Extract the (X, Y) coordinate from the center of the cell holding the provided text.  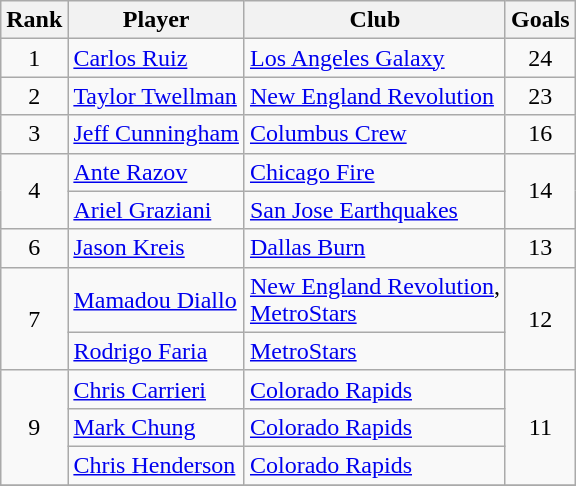
Los Angeles Galaxy (374, 58)
Chris Carrieri (156, 389)
2 (34, 96)
3 (34, 134)
24 (540, 58)
MetroStars (374, 351)
Ariel Graziani (156, 210)
Player (156, 20)
Rodrigo Faria (156, 351)
14 (540, 191)
Columbus Crew (374, 134)
Jason Kreis (156, 248)
Chris Henderson (156, 465)
Rank (34, 20)
Ante Razov (156, 172)
Mark Chung (156, 427)
New England Revolution (374, 96)
Mamadou Diallo (156, 300)
6 (34, 248)
12 (540, 318)
Club (374, 20)
New England Revolution, MetroStars (374, 300)
Jeff Cunningham (156, 134)
Carlos Ruiz (156, 58)
San Jose Earthquakes (374, 210)
9 (34, 427)
23 (540, 96)
7 (34, 318)
1 (34, 58)
4 (34, 191)
16 (540, 134)
Taylor Twellman (156, 96)
Goals (540, 20)
Chicago Fire (374, 172)
11 (540, 427)
Dallas Burn (374, 248)
13 (540, 248)
